Output the [X, Y] coordinate of the center of the cell containing the given text.  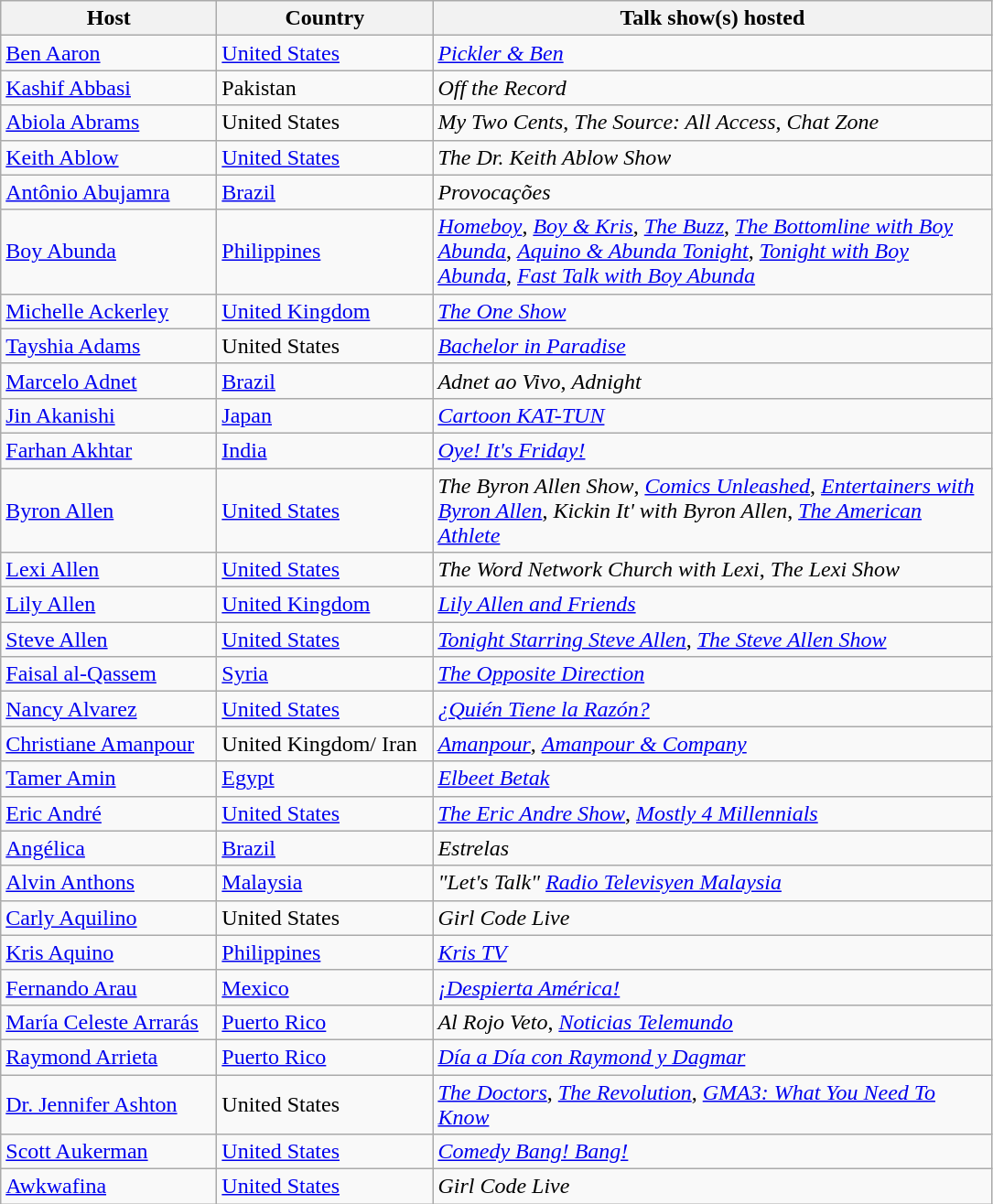
Comedy Bang! Bang! [712, 1152]
Fernando Arau [109, 987]
Lily Allen [109, 605]
Estrelas [712, 848]
¿Quién Tiene la Razón? [712, 709]
Oye! It's Friday! [712, 450]
Egypt [325, 779]
Cartoon KAT-TUN [712, 415]
Eric André [109, 813]
Scott Aukerman [109, 1152]
Carly Aquilino [109, 918]
Talk show(s) hosted [712, 18]
Keith Ablow [109, 157]
Pickler & Ben [712, 53]
Jin Akanishi [109, 415]
Syria [325, 674]
Día a Día con Raymond y Dagmar [712, 1057]
Kris Aquino [109, 952]
Country [325, 18]
Dr. Jennifer Ashton [109, 1103]
The Eric Andre Show, Mostly 4 Millennials [712, 813]
Elbeet Betak [712, 779]
Adnet ao Vivo, Adnight [712, 381]
Malaysia [325, 883]
Faisal al-Qassem [109, 674]
The Doctors, The Revolution, GMA3: What You Need To Know [712, 1103]
Lexi Allen [109, 570]
Nancy Alvarez [109, 709]
Michelle Ackerley [109, 311]
Kashif Abbasi [109, 88]
Abiola Abrams [109, 123]
Farhan Akhtar [109, 450]
Antônio Abujamra [109, 192]
Off the Record [712, 88]
Pakistan [325, 88]
The Dr. Keith Ablow Show [712, 157]
"Let's Talk" Radio Televisyen Malaysia [712, 883]
Angélica [109, 848]
¡Despierta América! [712, 987]
The Byron Allen Show, Comics Unleashed, Entertainers with Byron Allen, Kickin It' with Byron Allen, The American Athlete [712, 511]
Alvin Anthons [109, 883]
My Two Cents, The Source: All Access, Chat Zone [712, 123]
Byron Allen [109, 511]
The Word Network Church with Lexi, The Lexi Show [712, 570]
María Celeste Arrarás [109, 1022]
Tamer Amin [109, 779]
India [325, 450]
Japan [325, 415]
Raymond Arrieta [109, 1057]
Amanpour, Amanpour & Company [712, 744]
Bachelor in Paradise [712, 346]
Christiane Amanpour [109, 744]
Boy Abunda [109, 252]
Awkwafina [109, 1187]
United Kingdom/ Iran [325, 744]
Kris TV [712, 952]
The One Show [712, 311]
Marcelo Adnet [109, 381]
Host [109, 18]
Tonight Starring Steve Allen, The Steve Allen Show [712, 640]
Homeboy, Boy & Kris, The Buzz, The Bottomline with Boy Abunda, Aquino & Abunda Tonight, Tonight with Boy Abunda, Fast Talk with Boy Abunda [712, 252]
The Opposite Direction [712, 674]
Tayshia Adams [109, 346]
Provocações [712, 192]
Lily Allen and Friends [712, 605]
Ben Aaron [109, 53]
Mexico [325, 987]
Al Rojo Veto, Noticias Telemundo [712, 1022]
Steve Allen [109, 640]
